Scan for the cell matching the given text and deliver its (x, y) coordinate at center. 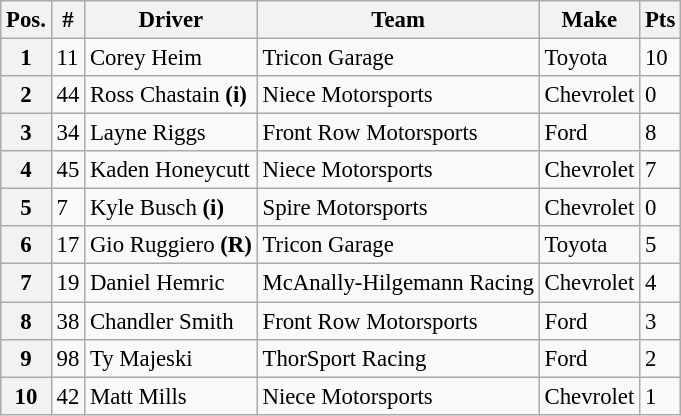
34 (68, 133)
Gio Ruggiero (R) (172, 245)
19 (68, 283)
17 (68, 245)
98 (68, 358)
Kyle Busch (i) (172, 208)
Make (589, 20)
ThorSport Racing (398, 358)
9 (26, 358)
Corey Heim (172, 58)
Matt Mills (172, 396)
Layne Riggs (172, 133)
McAnally-Hilgemann Racing (398, 283)
Pos. (26, 20)
Team (398, 20)
Pts (660, 20)
44 (68, 95)
45 (68, 170)
38 (68, 321)
Kaden Honeycutt (172, 170)
Ross Chastain (i) (172, 95)
6 (26, 245)
Driver (172, 20)
Ty Majeski (172, 358)
Daniel Hemric (172, 283)
# (68, 20)
11 (68, 58)
Chandler Smith (172, 321)
Spire Motorsports (398, 208)
42 (68, 396)
